Find where the given text appears and provide that cell's center as [X, Y] coordinate. 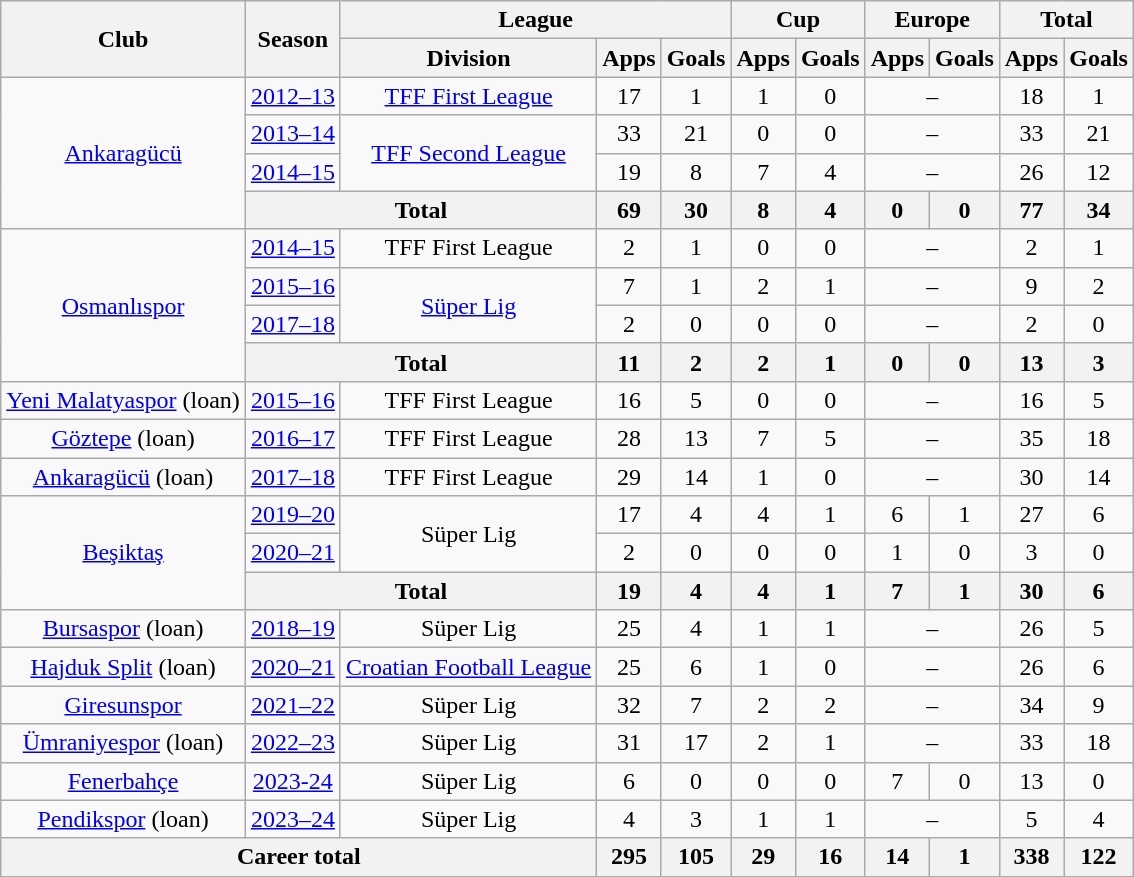
2023-24 [292, 781]
Career total [299, 857]
Cup [798, 20]
2012–13 [292, 96]
Ankaragücü [124, 153]
TFF Second League [468, 153]
338 [1031, 857]
2022–23 [292, 743]
11 [629, 362]
Europe [932, 20]
2013–14 [292, 134]
2016–17 [292, 438]
2023–24 [292, 819]
Bursaspor (loan) [124, 629]
Yeni Malatyaspor (loan) [124, 400]
Osmanlıspor [124, 305]
31 [629, 743]
27 [1031, 515]
2018–19 [292, 629]
Pendikspor (loan) [124, 819]
Croatian Football League [468, 667]
295 [629, 857]
Hajduk Split (loan) [124, 667]
2019–20 [292, 515]
77 [1031, 210]
Ümraniyespor (loan) [124, 743]
12 [1099, 172]
Beşiktaş [124, 553]
28 [629, 438]
Club [124, 39]
Ankaragücü (loan) [124, 477]
League [536, 20]
Season [292, 39]
Giresunspor [124, 705]
Division [468, 58]
35 [1031, 438]
105 [696, 857]
69 [629, 210]
2021–22 [292, 705]
32 [629, 705]
Göztepe (loan) [124, 438]
Fenerbahçe [124, 781]
122 [1099, 857]
